From the cell containing the given text, extract its center point as [X, Y] coordinate. 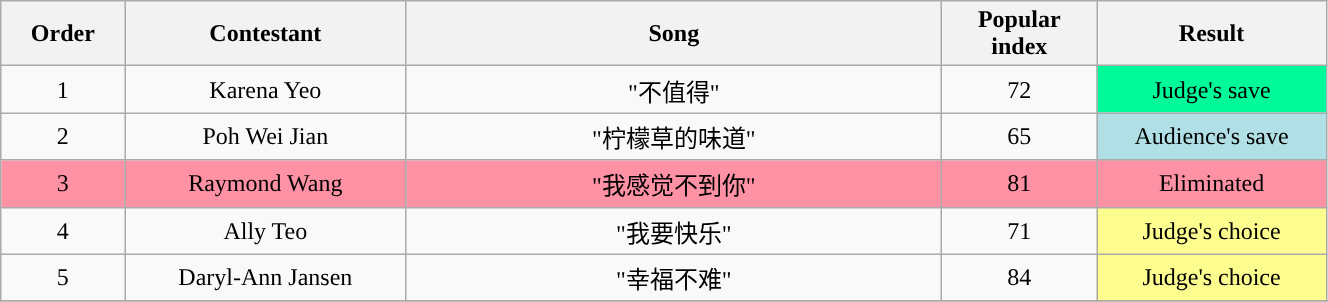
2 [63, 136]
Contestant [266, 34]
71 [1020, 230]
Eliminated [1212, 184]
"我感觉不到你" [674, 184]
"柠檬草的味道" [674, 136]
Result [1212, 34]
81 [1020, 184]
Raymond Wang [266, 184]
"幸福不难" [674, 278]
Karena Yeo [266, 90]
"我要快乐" [674, 230]
65 [1020, 136]
Song [674, 34]
Ally Teo [266, 230]
Order [63, 34]
3 [63, 184]
Judge's save [1212, 90]
Audience's save [1212, 136]
72 [1020, 90]
Daryl-Ann Jansen [266, 278]
Poh Wei Jian [266, 136]
"不值得" [674, 90]
Popular index [1020, 34]
5 [63, 278]
84 [1020, 278]
1 [63, 90]
4 [63, 230]
